Determine the [x, y] coordinate at the center of the cell enclosing the given text.  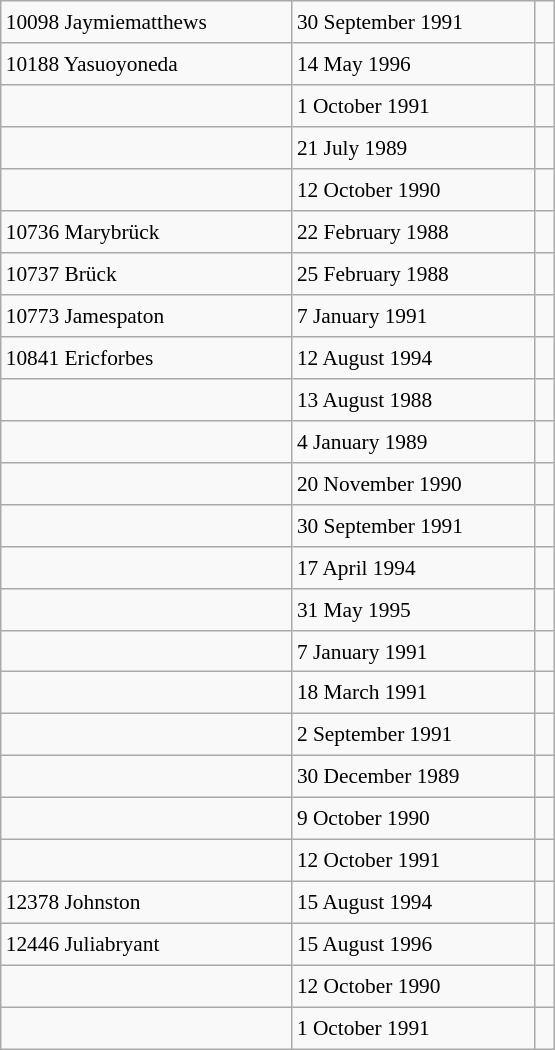
10188 Yasuoyoneda [146, 64]
22 February 1988 [414, 232]
15 August 1994 [414, 903]
2 September 1991 [414, 735]
13 August 1988 [414, 399]
12 October 1991 [414, 861]
10737 Brück [146, 274]
25 February 1988 [414, 274]
14 May 1996 [414, 64]
10736 Marybrück [146, 232]
31 May 1995 [414, 609]
15 August 1996 [414, 945]
20 November 1990 [414, 483]
4 January 1989 [414, 441]
17 April 1994 [414, 567]
9 October 1990 [414, 819]
10841 Ericforbes [146, 358]
30 December 1989 [414, 777]
12446 Juliabryant [146, 945]
10098 Jaymiematthews [146, 22]
12 August 1994 [414, 358]
18 March 1991 [414, 693]
12378 Johnston [146, 903]
10773 Jamespaton [146, 316]
21 July 1989 [414, 148]
